Scan for the cell matching the given text and deliver its (x, y) coordinate at center. 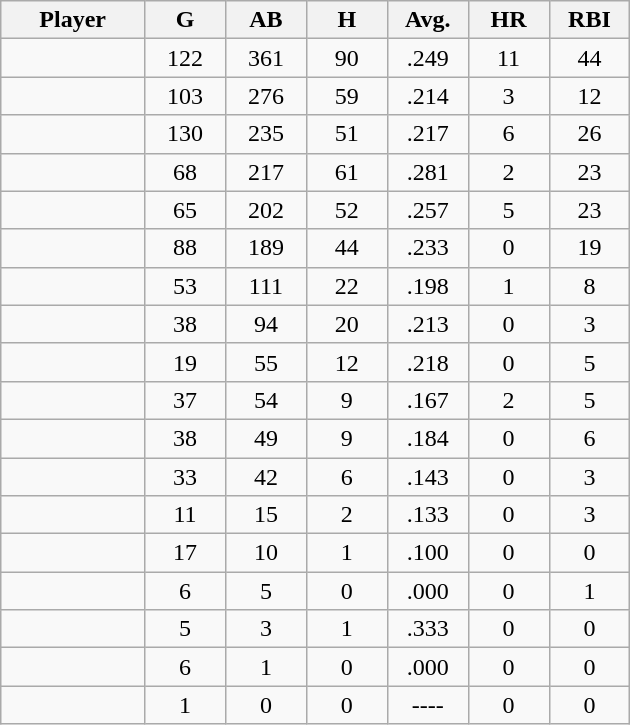
Avg. (428, 20)
.133 (428, 515)
10 (266, 553)
111 (266, 286)
.218 (428, 362)
RBI (590, 20)
59 (346, 96)
.281 (428, 172)
.333 (428, 629)
.213 (428, 324)
202 (266, 210)
.184 (428, 438)
90 (346, 58)
52 (346, 210)
26 (590, 134)
Player (73, 20)
130 (186, 134)
94 (266, 324)
54 (266, 400)
15 (266, 515)
.167 (428, 400)
361 (266, 58)
189 (266, 248)
33 (186, 477)
122 (186, 58)
.100 (428, 553)
217 (266, 172)
.143 (428, 477)
17 (186, 553)
.214 (428, 96)
---- (428, 705)
.217 (428, 134)
51 (346, 134)
H (346, 20)
37 (186, 400)
276 (266, 96)
61 (346, 172)
49 (266, 438)
G (186, 20)
8 (590, 286)
.198 (428, 286)
42 (266, 477)
.249 (428, 58)
55 (266, 362)
.257 (428, 210)
235 (266, 134)
20 (346, 324)
.233 (428, 248)
22 (346, 286)
88 (186, 248)
AB (266, 20)
HR (508, 20)
65 (186, 210)
53 (186, 286)
68 (186, 172)
103 (186, 96)
